Pinpoint the cell where the given text exists, returning its [X, Y] midpoint coordinate. 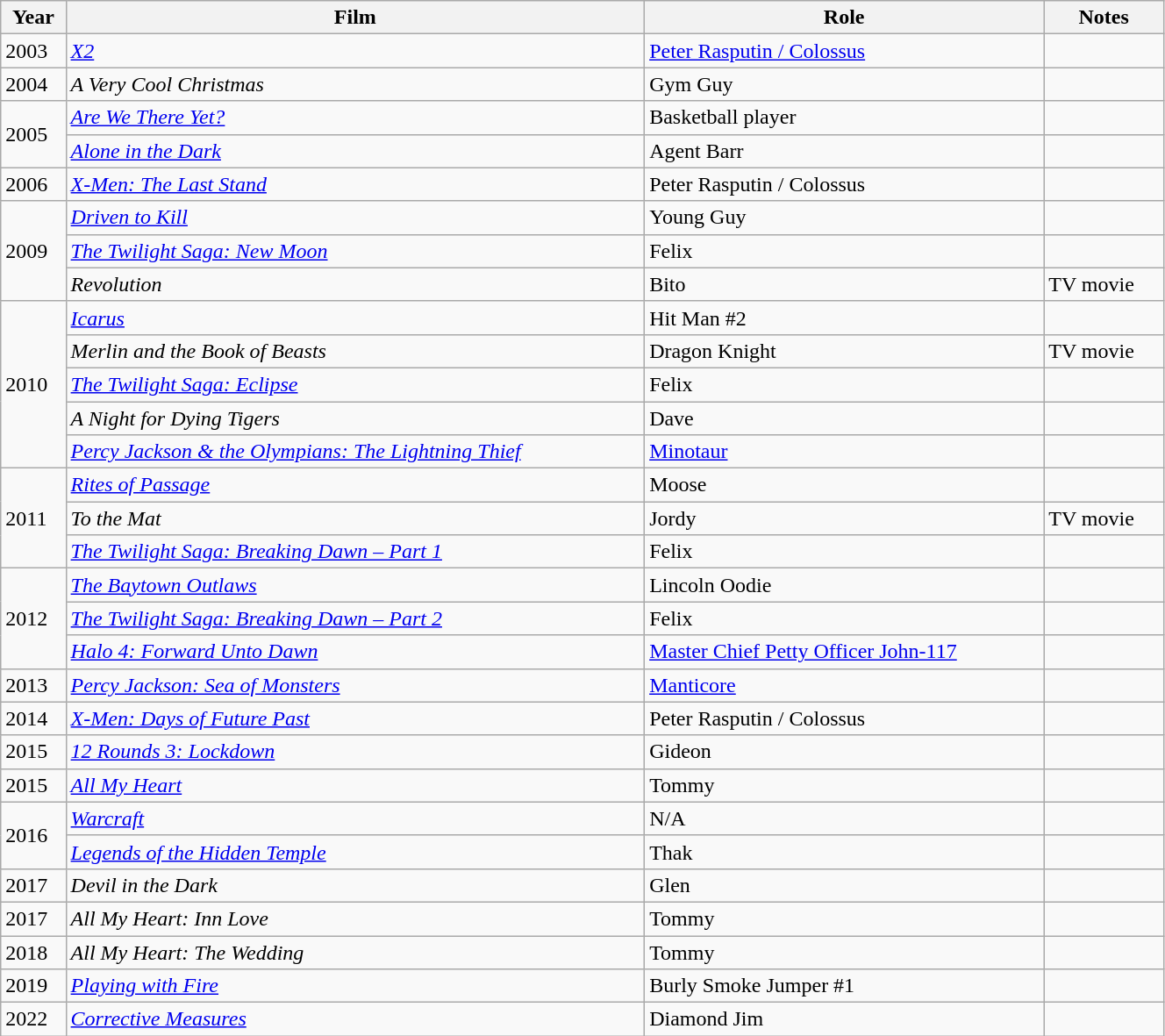
All My Heart [355, 785]
Revolution [355, 284]
2009 [33, 251]
Dave [844, 418]
Role [844, 18]
2003 [33, 51]
Film [355, 18]
Merlin and the Book of Beasts [355, 351]
Alone in the Dark [355, 151]
The Twilight Saga: Eclipse [355, 384]
All My Heart: Inn Love [355, 918]
2019 [33, 986]
Playing with Fire [355, 986]
Year [33, 18]
X-Men: Days of Future Past [355, 718]
The Baytown Outlaws [355, 585]
2005 [33, 134]
Thak [844, 852]
Devil in the Dark [355, 885]
N/A [844, 818]
Burly Smoke Jumper #1 [844, 986]
Legends of the Hidden Temple [355, 852]
Lincoln Oodie [844, 585]
Hit Man #2 [844, 318]
2012 [33, 618]
Corrective Measures [355, 1019]
Glen [844, 885]
Master Chief Petty Officer John-117 [844, 652]
Rites of Passage [355, 485]
Are We There Yet? [355, 118]
Manticore [844, 685]
Driven to Kill [355, 218]
Basketball player [844, 118]
The Twilight Saga: Breaking Dawn – Part 1 [355, 552]
2004 [33, 84]
2013 [33, 685]
2006 [33, 184]
Percy Jackson & the Olympians: The Lightning Thief [355, 452]
X2 [355, 51]
Gideon [844, 752]
All My Heart: The Wedding [355, 952]
Warcraft [355, 818]
2018 [33, 952]
Jordy [844, 518]
2022 [33, 1019]
Icarus [355, 318]
Bito [844, 284]
The Twilight Saga: Breaking Dawn – Part 2 [355, 618]
A Very Cool Christmas [355, 84]
2014 [33, 718]
2016 [33, 835]
Gym Guy [844, 84]
X-Men: The Last Stand [355, 184]
Agent Barr [844, 151]
The Twilight Saga: New Moon [355, 251]
Halo 4: Forward Unto Dawn [355, 652]
Diamond Jim [844, 1019]
Dragon Knight [844, 351]
Young Guy [844, 218]
Percy Jackson: Sea of Monsters [355, 685]
Notes [1104, 18]
12 Rounds 3: Lockdown [355, 752]
Moose [844, 485]
2011 [33, 518]
2010 [33, 384]
A Night for Dying Tigers [355, 418]
To the Mat [355, 518]
Minotaur [844, 452]
